Search for the cell housing the specified text and yield its (X, Y) center coordinate. 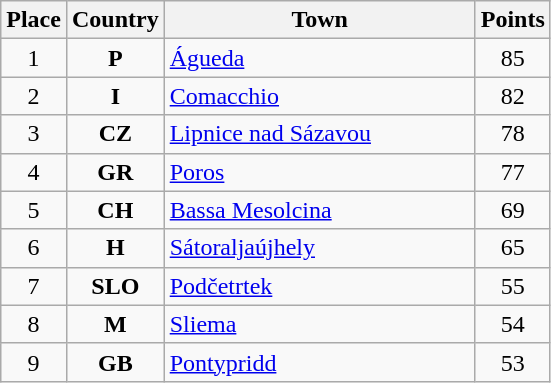
8 (34, 324)
P (115, 58)
4 (34, 172)
77 (512, 172)
5 (34, 210)
6 (34, 248)
CZ (115, 134)
Sátoraljaújhely (320, 248)
Poros (320, 172)
65 (512, 248)
55 (512, 286)
Águeda (320, 58)
53 (512, 362)
9 (34, 362)
GR (115, 172)
85 (512, 58)
GB (115, 362)
Lipnice nad Sázavou (320, 134)
82 (512, 96)
54 (512, 324)
H (115, 248)
SLO (115, 286)
Place (34, 20)
I (115, 96)
1 (34, 58)
Podčetrtek (320, 286)
Pontypridd (320, 362)
Comacchio (320, 96)
Town (320, 20)
2 (34, 96)
Country (115, 20)
69 (512, 210)
3 (34, 134)
CH (115, 210)
78 (512, 134)
Points (512, 20)
Bassa Mesolcina (320, 210)
M (115, 324)
7 (34, 286)
Sliema (320, 324)
